Output the (X, Y) coordinate of the center of the cell containing the given text.  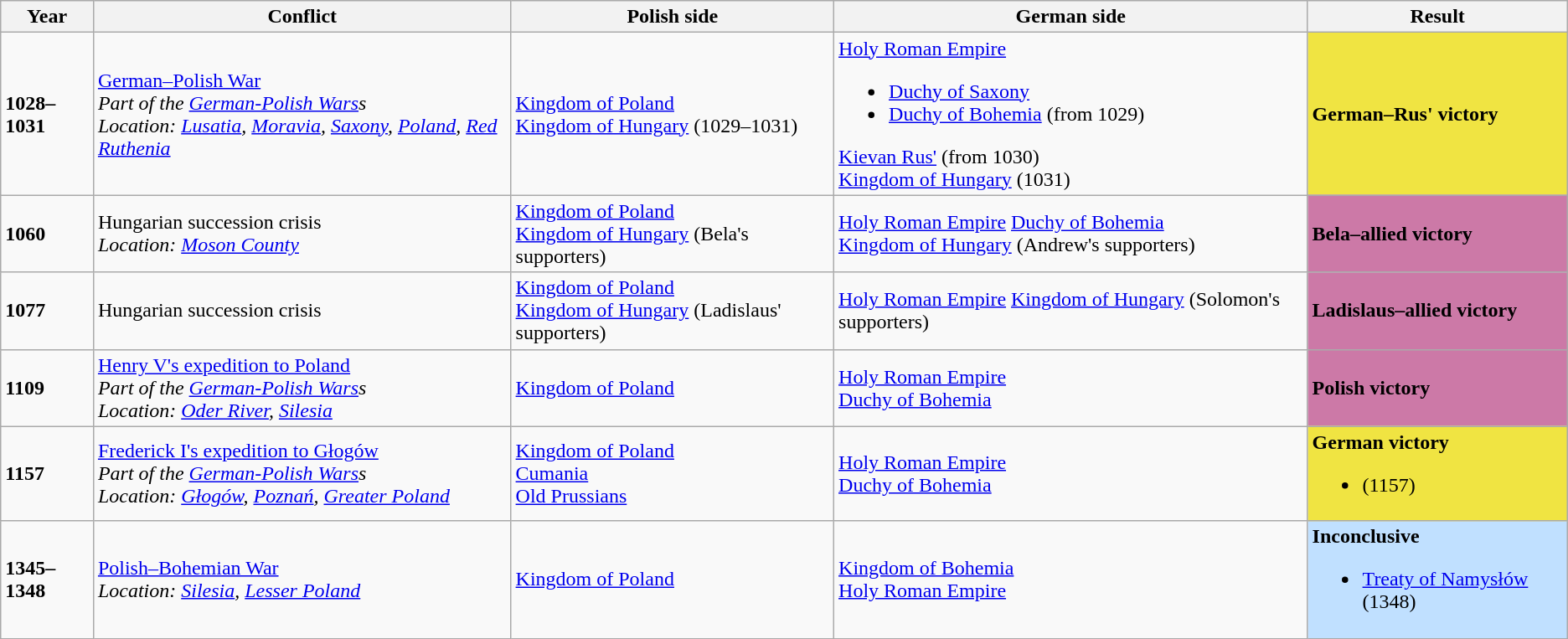
Polish victory (1437, 388)
German–Polish WarPart of the German-Polish WarssLocation: Lusatia, Moravia, Saxony, Poland, Red Ruthenia (302, 114)
Ladislaus–allied victory (1437, 311)
Bela–allied victory (1437, 234)
Kingdom of Poland Kingdom of Hungary (1029–1031) (672, 114)
1157 (47, 474)
Polish side (672, 17)
Holy Roman Empire Duchy of Bohemia Kingdom of Hungary (Andrew's supporters) (1071, 234)
Conflict (302, 17)
Year (47, 17)
1345–1348 (47, 580)
1060 (47, 234)
German–Rus' victory (1437, 114)
Frederick I's expedition to GłogówPart of the German-Polish WarssLocation: Głogów, Poznań, Greater Poland (302, 474)
1109 (47, 388)
Polish–Bohemian WarLocation: Silesia, Lesser Poland (302, 580)
Henry V's expedition to PolandPart of the German-Polish WarssLocation: Oder River, Silesia (302, 388)
Holy Roman Empire Kingdom of Hungary (Solomon's supporters) (1071, 311)
1028–1031 (47, 114)
Kingdom of Bohemia Holy Roman Empire (1071, 580)
Result (1437, 17)
Kingdom of Poland Kingdom of Hungary (Ladislaus' supporters) (672, 311)
Kingdom of Poland Kingdom of Hungary (Bela's supporters) (672, 234)
Holy Roman Empire Duchy of Saxony Duchy of Bohemia (from 1029)Kievan Rus' (from 1030) Kingdom of Hungary (1031) (1071, 114)
Hungarian succession crisis (302, 311)
German victory (1157) (1437, 474)
Hungarian succession crisisLocation: Moson County (302, 234)
InconclusiveTreaty of Namysłów (1348) (1437, 580)
German side (1071, 17)
1077 (47, 311)
Kingdom of Poland CumaniaOld Prussians (672, 474)
